Determine the [X, Y] coordinate at the center of the cell enclosing the given text.  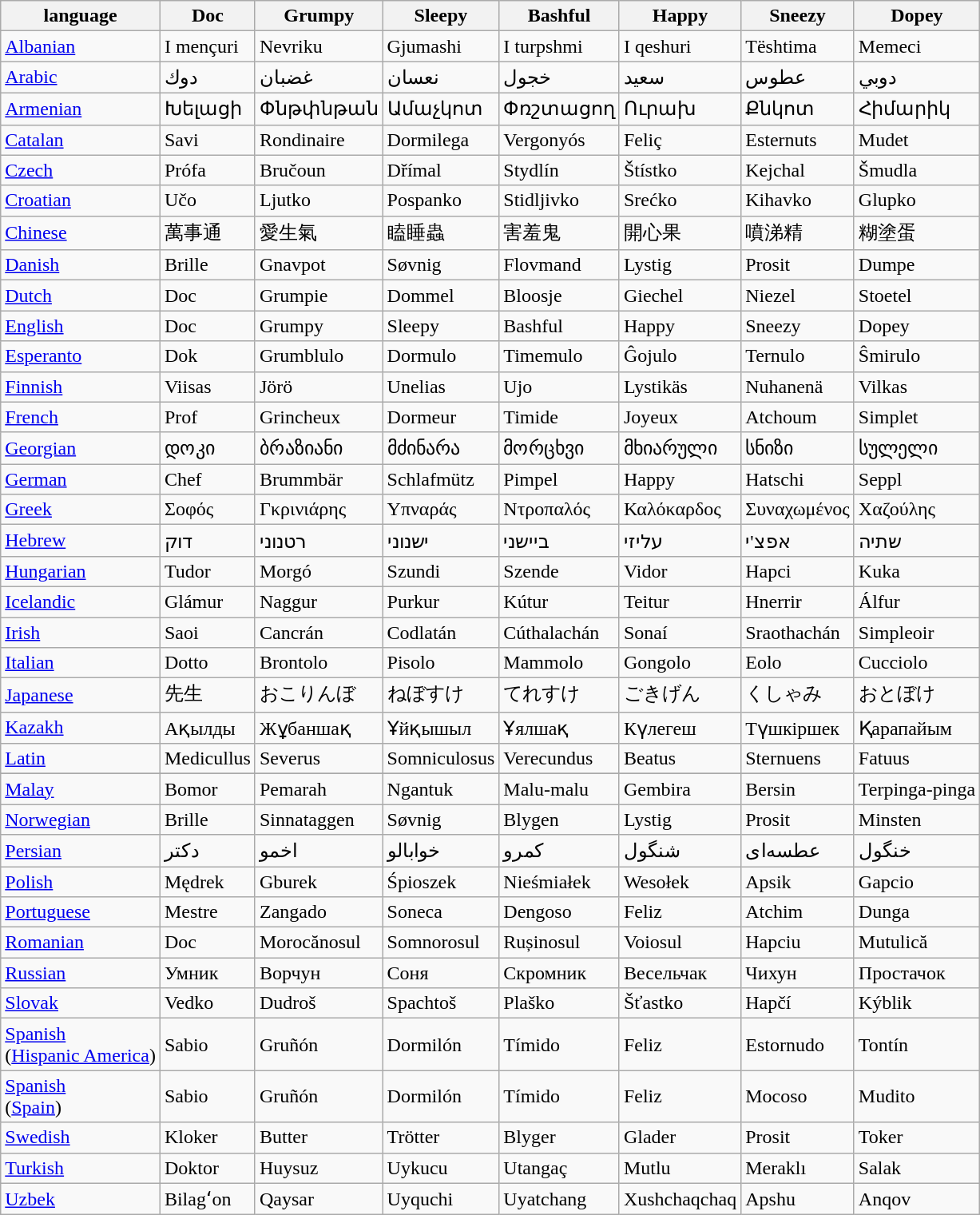
دوبي [917, 77]
Jörö [319, 387]
Icelandic [81, 602]
Bručoun [319, 170]
Cúthalachán [559, 632]
Salak [917, 1168]
Υπναράς [441, 510]
I mençuri [208, 46]
Χαζούλης [917, 510]
Uzbek [81, 1199]
ישנוני [441, 541]
Ŝmirulo [917, 356]
Glader [680, 1138]
Stydlín [559, 170]
Memeci [917, 46]
Polish [81, 881]
Estornudo [798, 1045]
Terpinga-pinga [917, 789]
Vergonyós [559, 140]
Esternuts [798, 140]
Чихун [798, 973]
Cancrán [319, 632]
おこりんぼ [319, 695]
Persian [81, 851]
Bersin [798, 789]
I turpshmi [559, 46]
Gembira [680, 789]
Vedko [208, 1003]
Ternulo [798, 356]
Ντροπαλός [559, 510]
Glámur [208, 602]
Prófa [208, 170]
Dormeur [441, 417]
רטנוני [319, 541]
Dumpe [917, 265]
Nieśmiałek [559, 881]
Codlatán [441, 632]
عطسه‌ای [798, 851]
Saoi [208, 632]
Tudor [208, 571]
Verecundus [559, 759]
Hapci [798, 571]
Severus [319, 759]
Malay [81, 789]
Russian [81, 973]
Stoetel [917, 296]
Feliç [680, 140]
Turkish [81, 1168]
French [81, 417]
ביישני [559, 541]
糊塗蛋 [917, 233]
I qeshuri [680, 46]
Gburek [319, 881]
Učo [208, 201]
Gnavpot [319, 265]
Ljutko [319, 201]
სნიზი [798, 448]
Unelias [441, 387]
Seppl [917, 479]
Spachtoš [441, 1003]
Kútur [559, 602]
Hebrew [81, 541]
Ұйқышыл [441, 728]
Doktor [208, 1168]
English [81, 326]
Քնկոտ [798, 109]
Hapčí [798, 1003]
Portuguese [81, 912]
Dok [208, 356]
先生 [208, 695]
کمرو [559, 851]
ごきげん [680, 695]
Kejchal [798, 170]
Armenian [81, 109]
Italian [81, 663]
ბრაზიანი [319, 448]
დოკი [208, 448]
Mestre [208, 912]
Srećko [680, 201]
Plaško [559, 1003]
دکتر [208, 851]
おとぼけ [917, 695]
Ujo [559, 387]
Pimpel [559, 479]
Hnerrir [798, 602]
Sraothachán [798, 632]
Σοφός [208, 510]
سعيد [680, 77]
Gongolo [680, 663]
German [81, 479]
Spanish(Hispanic America) [81, 1045]
Voiosul [680, 943]
სულელი [917, 448]
くしゃみ [798, 695]
Ĝojulo [680, 356]
Mutlu [680, 1168]
Rondinaire [319, 140]
萬事通 [208, 233]
Álfur [917, 602]
Nevriku [319, 46]
Beatus [680, 759]
خجول [559, 77]
Весельчак [680, 973]
خوابالو [441, 851]
Joyeux [680, 417]
غضبان [319, 77]
Ուրախ [680, 109]
Қарапайым [917, 728]
Atchim [798, 912]
Norwegian [81, 820]
Lystikäs [680, 387]
Rușinosul [559, 943]
Умник [208, 973]
Hatschi [798, 479]
Xushchaqchaq [680, 1199]
Morocănosul [319, 943]
Apshu [798, 1199]
Naggur [319, 602]
Күлегеш [680, 728]
Somniculosus [441, 759]
Mutulică [917, 943]
Kuka [917, 571]
Timemulo [559, 356]
Blyger [559, 1138]
Viisas [208, 387]
Huysuz [319, 1168]
Nuhanenä [798, 387]
Giechel [680, 296]
Γκρινιάρης [319, 510]
عطوس [798, 77]
Καλόκαρδος [680, 510]
Qaysar [319, 1199]
開心果 [680, 233]
Dormulo [441, 356]
Mudito [917, 1096]
Malu-malu [559, 789]
Gapcio [917, 881]
Zangado [319, 912]
Vidor [680, 571]
Ұялшақ [559, 728]
Czech [81, 170]
Bloosje [559, 296]
Soneca [441, 912]
てれすけ [559, 695]
Kazakh [81, 728]
მძინარა [441, 448]
Sonaí [680, 632]
Brummbär [319, 479]
Ворчун [319, 973]
Śpioszek [441, 881]
Mocoso [798, 1096]
Tontín [917, 1045]
Sternuens [798, 759]
Latin [81, 759]
Irish [81, 632]
Purkur [441, 602]
Simplet [917, 417]
Utangaç [559, 1168]
Chinese [81, 233]
Simpleoir [917, 632]
Ngantuk [441, 789]
Japanese [81, 695]
Brontolo [319, 663]
Arabic [81, 77]
Somnorosul [441, 943]
Dudroš [319, 1003]
Swedish [81, 1138]
اخمو [319, 851]
Скромник [559, 973]
Bomor [208, 789]
language [81, 16]
Stidljivko [559, 201]
Teitur [680, 602]
Toker [917, 1138]
Greek [81, 510]
Kýblik [917, 1003]
瞌睡蟲 [441, 233]
خنگول [917, 851]
Простачок [917, 973]
Szundi [441, 571]
Gjumashi [441, 46]
Fatuus [917, 759]
Dormilega [441, 140]
Hungarian [81, 571]
Timide [559, 417]
მორ­ცხვი [559, 448]
Spanish(Spain) [81, 1096]
Wesołek [680, 881]
Mammolo [559, 663]
Slovak [81, 1003]
Szende [559, 571]
Štístko [680, 170]
Finnish [81, 387]
噴涕精 [798, 233]
მხიარული [680, 448]
Albanian [81, 46]
Kloker [208, 1138]
Ամաչկոտ [441, 109]
Minsten [917, 820]
Dunga [917, 912]
Trötter [441, 1138]
עליזי [680, 541]
Dommel [441, 296]
Pospanko [441, 201]
Anqov [917, 1199]
Жұбаншақ [319, 728]
Dengoso [559, 912]
שתיה [917, 541]
Croatian [81, 201]
Uyquchi [441, 1199]
Savi [208, 140]
Blygen [559, 820]
نعسان [441, 77]
Butter [319, 1138]
Grincheux [319, 417]
Bilagʻon [208, 1199]
Sinnataggen [319, 820]
Hapciu [798, 943]
Grumblulo [319, 356]
Flovmand [559, 265]
Dotto [208, 663]
Kihavko [798, 201]
דוק [208, 541]
Chef [208, 479]
Pisolo [441, 663]
Ақылды [208, 728]
Morgó [319, 571]
Prof [208, 417]
Georgian [81, 448]
Tështima [798, 46]
Medicullus [208, 759]
Vilkas [917, 387]
Atchoum [798, 417]
Հիմարիկ [917, 109]
Mudet [917, 140]
Šmudla [917, 170]
害羞鬼 [559, 233]
Խելացի [208, 109]
Συναχωμένος [798, 510]
Meraklı [798, 1168]
Šťastko [680, 1003]
Esperanto [81, 356]
Danish [81, 265]
Grumpie [319, 296]
Соня [441, 973]
Uykucu [441, 1168]
ねぼすけ [441, 695]
Apsik [798, 881]
Cucciolo [917, 663]
Mędrek [208, 881]
Түшкiршек [798, 728]
Uyatchang [559, 1199]
شنگول [680, 851]
Niezel [798, 296]
Փռշտացող [559, 109]
Փնթփնթան [319, 109]
愛生氣 [319, 233]
Catalan [81, 140]
Dutch [81, 296]
Romanian [81, 943]
Schlafmütz [441, 479]
Eolo [798, 663]
Dřímal [441, 170]
دوك [208, 77]
Glupko [917, 201]
אפצ'י [798, 541]
Pemarah [319, 789]
